Pinpoint the cell where the given text exists, returning its (x, y) midpoint coordinate. 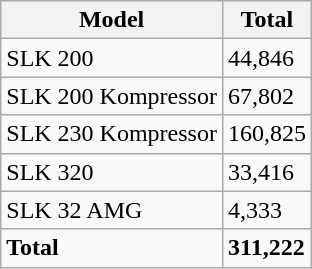
SLK 320 (112, 172)
Model (112, 20)
SLK 200 Kompressor (112, 96)
SLK 32 AMG (112, 210)
67,802 (266, 96)
33,416 (266, 172)
44,846 (266, 58)
160,825 (266, 134)
311,222 (266, 248)
SLK 200 (112, 58)
SLK 230 Kompressor (112, 134)
4,333 (266, 210)
